Extract the (X, Y) coordinate from the center of the cell holding the provided text.  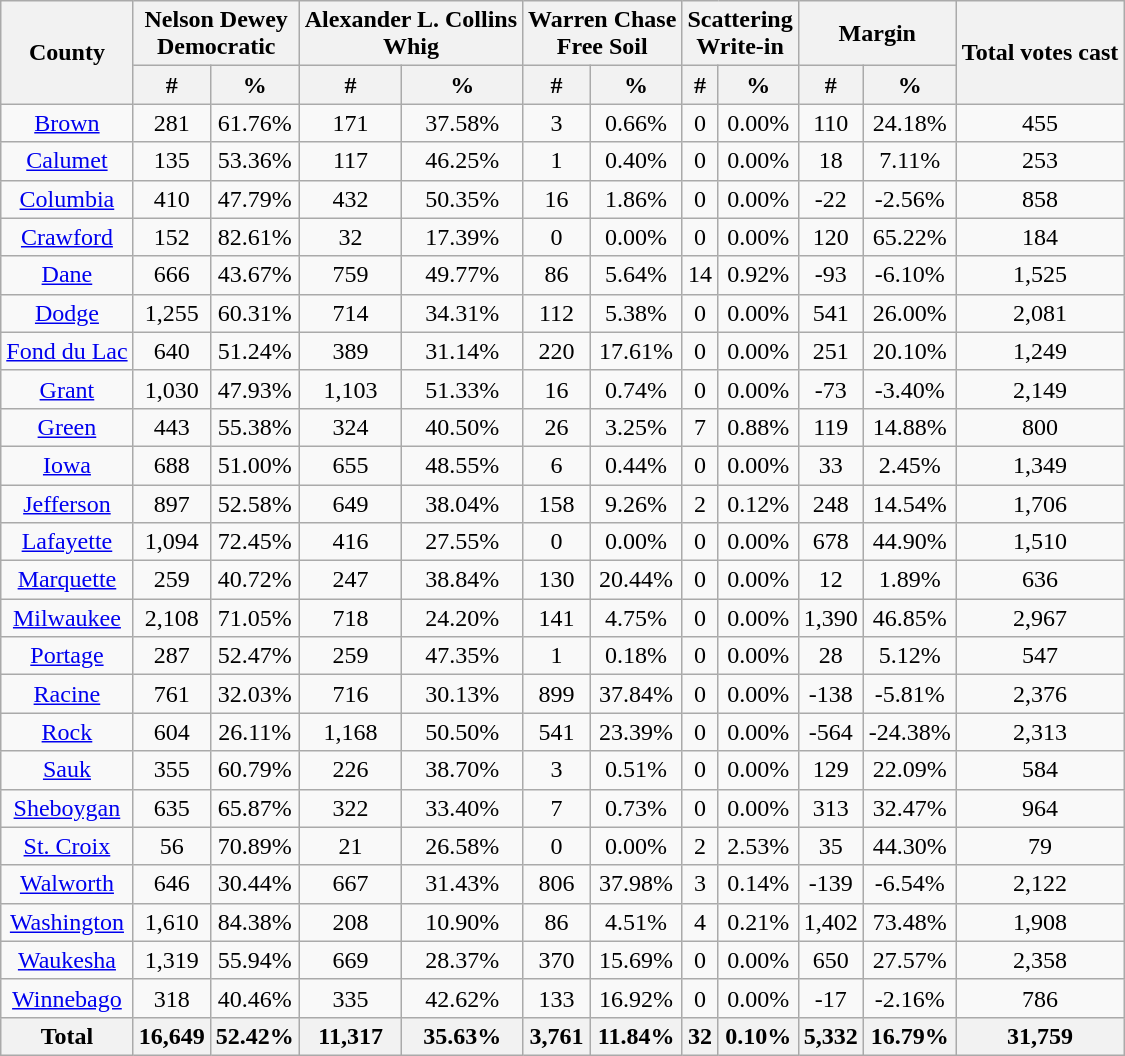
55.38% (254, 427)
Milwaukee (67, 618)
455 (1040, 123)
35 (830, 846)
0.73% (636, 808)
313 (830, 808)
28 (830, 656)
208 (350, 922)
33.40% (462, 808)
636 (1040, 580)
37.84% (636, 694)
37.98% (636, 884)
-24.38% (910, 732)
34.31% (462, 313)
18 (830, 161)
Alexander L. CollinsWhig (410, 34)
248 (830, 503)
65.87% (254, 808)
635 (172, 808)
40.72% (254, 580)
716 (350, 694)
120 (830, 237)
759 (350, 275)
2.45% (910, 465)
-5.81% (910, 694)
1,349 (1040, 465)
28.37% (462, 960)
26.11% (254, 732)
65.22% (910, 237)
1,525 (1040, 275)
5.64% (636, 275)
897 (172, 503)
Marquette (67, 580)
370 (557, 960)
Walworth (67, 884)
82.61% (254, 237)
1,908 (1040, 922)
Columbia (67, 199)
666 (172, 275)
158 (557, 503)
355 (172, 770)
Rock (67, 732)
Lafayette (67, 542)
-73 (830, 389)
46.25% (462, 161)
324 (350, 427)
35.63% (462, 1036)
1,319 (172, 960)
130 (557, 580)
51.33% (462, 389)
253 (1040, 161)
646 (172, 884)
43.67% (254, 275)
133 (557, 998)
Brown (67, 123)
Warren ChaseFree Soil (602, 34)
47.35% (462, 656)
52.47% (254, 656)
44.30% (910, 846)
30.13% (462, 694)
1,706 (1040, 503)
718 (350, 618)
0.40% (636, 161)
135 (172, 161)
688 (172, 465)
Racine (67, 694)
47.93% (254, 389)
Iowa (67, 465)
27.55% (462, 542)
547 (1040, 656)
40.50% (462, 427)
1,249 (1040, 351)
32.03% (254, 694)
Total votes cast (1040, 52)
117 (350, 161)
21 (350, 846)
141 (557, 618)
0.12% (758, 503)
33 (830, 465)
-2.56% (910, 199)
655 (350, 465)
416 (350, 542)
-139 (830, 884)
Fond du Lac (67, 351)
24.20% (462, 618)
335 (350, 998)
38.84% (462, 580)
10.90% (462, 922)
-564 (830, 732)
26.00% (910, 313)
1,255 (172, 313)
604 (172, 732)
52.42% (254, 1036)
1.86% (636, 199)
786 (1040, 998)
31,759 (1040, 1036)
640 (172, 351)
ScatteringWrite-in (740, 34)
432 (350, 199)
61.76% (254, 123)
800 (1040, 427)
Grant (67, 389)
5.38% (636, 313)
Margin (877, 34)
152 (172, 237)
Portage (67, 656)
Total (67, 1036)
281 (172, 123)
Sheboygan (67, 808)
23.39% (636, 732)
38.70% (462, 770)
389 (350, 351)
129 (830, 770)
0.14% (758, 884)
49.77% (462, 275)
858 (1040, 199)
410 (172, 199)
667 (350, 884)
73.48% (910, 922)
322 (350, 808)
79 (1040, 846)
2,122 (1040, 884)
52.58% (254, 503)
1.89% (910, 580)
0.88% (758, 427)
0.10% (758, 1036)
-22 (830, 199)
30.44% (254, 884)
4.51% (636, 922)
11.84% (636, 1036)
6 (557, 465)
15.69% (636, 960)
38.04% (462, 503)
171 (350, 123)
0.18% (636, 656)
1,030 (172, 389)
0.74% (636, 389)
2,081 (1040, 313)
26 (557, 427)
44.90% (910, 542)
112 (557, 313)
0.21% (758, 922)
51.00% (254, 465)
11,317 (350, 1036)
0.92% (758, 275)
184 (1040, 237)
2,967 (1040, 618)
17.39% (462, 237)
-93 (830, 275)
Dodge (67, 313)
964 (1040, 808)
5,332 (830, 1036)
70.89% (254, 846)
16,649 (172, 1036)
1,103 (350, 389)
649 (350, 503)
16.79% (910, 1036)
-17 (830, 998)
St. Croix (67, 846)
Dane (67, 275)
9.26% (636, 503)
-6.54% (910, 884)
Green (67, 427)
48.55% (462, 465)
31.43% (462, 884)
584 (1040, 770)
5.12% (910, 656)
Jefferson (67, 503)
Nelson DeweyDemocratic (216, 34)
Winnebago (67, 998)
247 (350, 580)
County (67, 52)
-138 (830, 694)
Crawford (67, 237)
Washington (67, 922)
40.46% (254, 998)
2,376 (1040, 694)
4.75% (636, 618)
2,358 (1040, 960)
37.58% (462, 123)
84.38% (254, 922)
1,402 (830, 922)
55.94% (254, 960)
14.54% (910, 503)
42.62% (462, 998)
12 (830, 580)
3.25% (636, 427)
50.35% (462, 199)
1,510 (1040, 542)
4 (700, 922)
-3.40% (910, 389)
226 (350, 770)
287 (172, 656)
60.79% (254, 770)
50.50% (462, 732)
26.58% (462, 846)
443 (172, 427)
1,168 (350, 732)
2,108 (172, 618)
14 (700, 275)
3,761 (557, 1036)
14.88% (910, 427)
51.24% (254, 351)
47.79% (254, 199)
20.10% (910, 351)
318 (172, 998)
1,094 (172, 542)
251 (830, 351)
27.57% (910, 960)
2.53% (758, 846)
31.14% (462, 351)
1,390 (830, 618)
899 (557, 694)
0.44% (636, 465)
60.31% (254, 313)
Waukesha (67, 960)
-6.10% (910, 275)
7.11% (910, 161)
17.61% (636, 351)
0.66% (636, 123)
678 (830, 542)
Calumet (67, 161)
650 (830, 960)
24.18% (910, 123)
2,313 (1040, 732)
20.44% (636, 580)
-2.16% (910, 998)
22.09% (910, 770)
0.51% (636, 770)
110 (830, 123)
16.92% (636, 998)
669 (350, 960)
71.05% (254, 618)
53.36% (254, 161)
119 (830, 427)
46.85% (910, 618)
1,610 (172, 922)
Sauk (67, 770)
806 (557, 884)
714 (350, 313)
2,149 (1040, 389)
72.45% (254, 542)
220 (557, 351)
32.47% (910, 808)
56 (172, 846)
761 (172, 694)
